Capture the cell that displays the provided text and extract its [x, y] central coordinate. 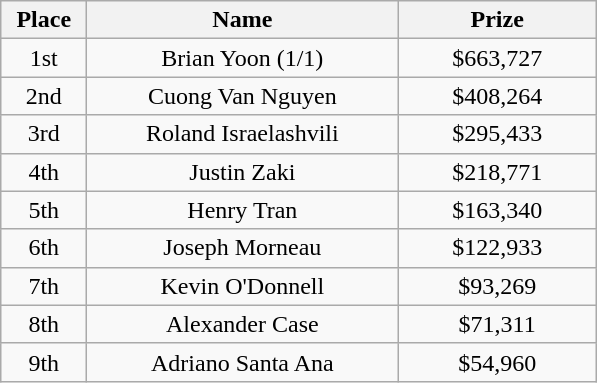
Justin Zaki [242, 172]
Brian Yoon (1/1) [242, 58]
$663,727 [498, 58]
$122,933 [498, 248]
$93,269 [498, 286]
3rd [44, 134]
$218,771 [498, 172]
Place [44, 20]
2nd [44, 96]
Cuong Van Nguyen [242, 96]
Roland Israelashvili [242, 134]
Henry Tran [242, 210]
Name [242, 20]
$408,264 [498, 96]
$54,960 [498, 362]
6th [44, 248]
Kevin O'Donnell [242, 286]
9th [44, 362]
Prize [498, 20]
4th [44, 172]
$295,433 [498, 134]
Joseph Morneau [242, 248]
5th [44, 210]
$163,340 [498, 210]
Adriano Santa Ana [242, 362]
$71,311 [498, 324]
8th [44, 324]
7th [44, 286]
Alexander Case [242, 324]
1st [44, 58]
